Detect which cell encompasses the target text, then output its (x, y) center coordinate. 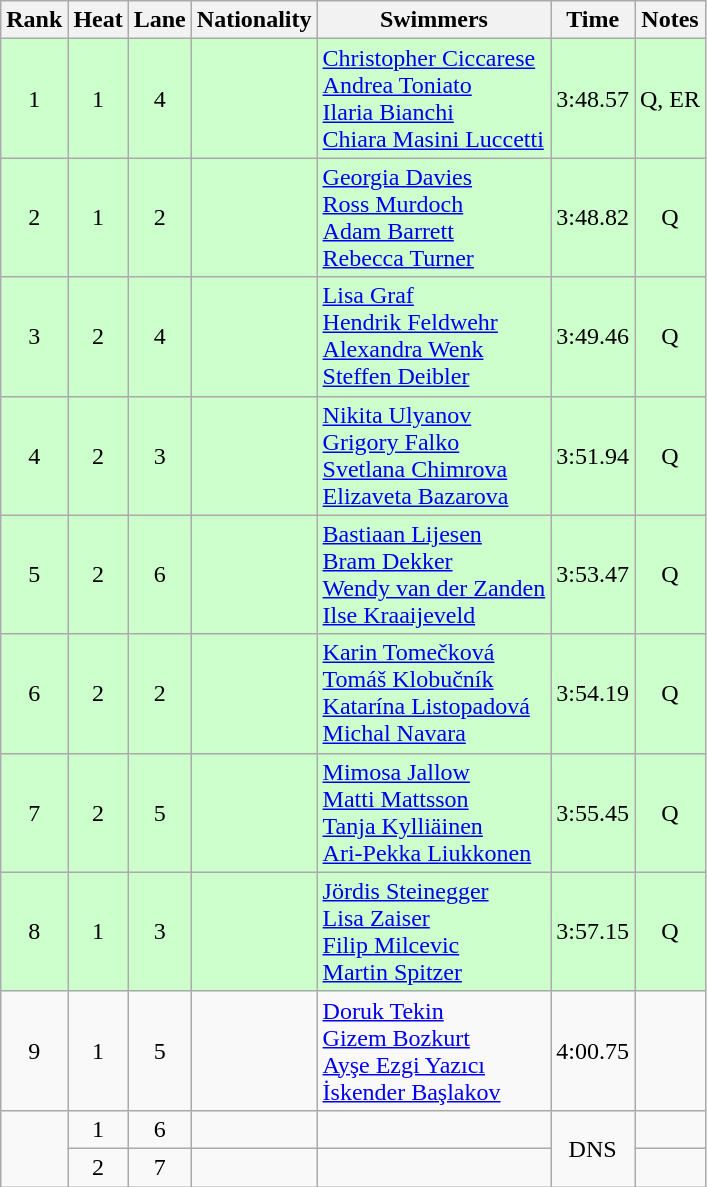
Heat (98, 20)
DNS (593, 1148)
Nationality (254, 20)
3:49.46 (593, 336)
3:48.82 (593, 218)
Bastiaan LijesenBram DekkerWendy van der ZandenIlse Kraaijeveld (434, 574)
Notes (670, 20)
3:48.57 (593, 98)
Nikita UlyanovGrigory FalkoSvetlana ChimrovaElizaveta Bazarova (434, 456)
4:00.75 (593, 1050)
3:53.47 (593, 574)
3:51.94 (593, 456)
Rank (34, 20)
3:54.19 (593, 694)
Jördis SteineggerLisa ZaiserFilip MilcevicMartin Spitzer (434, 932)
Christopher CiccareseAndrea ToniatoIlaria BianchiChiara Masini Luccetti (434, 98)
3:55.45 (593, 812)
8 (34, 932)
Time (593, 20)
Mimosa JallowMatti MattssonTanja KylliäinenAri-Pekka Liukkonen (434, 812)
Lane (160, 20)
Georgia DaviesRoss MurdochAdam BarrettRebecca Turner (434, 218)
Lisa GrafHendrik FeldwehrAlexandra WenkSteffen Deibler (434, 336)
Karin TomečkováTomáš KlobučníkKatarína ListopadováMichal Navara (434, 694)
Q, ER (670, 98)
9 (34, 1050)
Swimmers (434, 20)
3:57.15 (593, 932)
Doruk TekinGizem BozkurtAyşe Ezgi Yazıcıİskender Başlakov (434, 1050)
